Output the (x, y) coordinate of the center of the cell containing the given text.  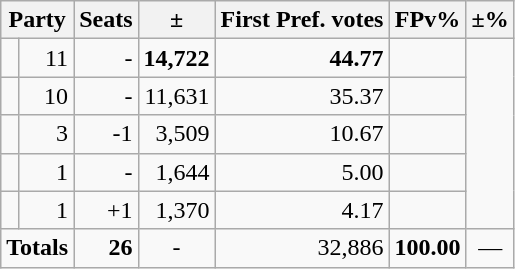
Seats (106, 20)
+1 (106, 210)
3,509 (176, 134)
5.00 (302, 172)
14,722 (176, 58)
Party (38, 20)
3 (46, 134)
11,631 (176, 96)
11 (46, 58)
1,644 (176, 172)
4.17 (302, 210)
± (176, 20)
— (490, 248)
1,370 (176, 210)
10.67 (302, 134)
100.00 (428, 248)
±% (490, 20)
32,886 (302, 248)
35.37 (302, 96)
FPv% (428, 20)
First Pref. votes (302, 20)
26 (106, 248)
44.77 (302, 58)
-1 (106, 134)
10 (46, 96)
Totals (38, 248)
